Pinpoint the cell where the given text exists, returning its (x, y) midpoint coordinate. 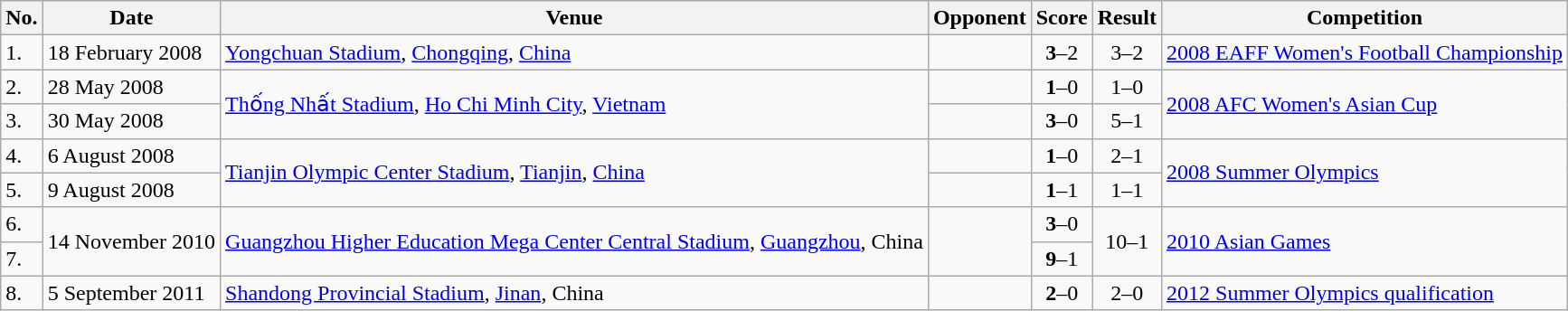
No. (22, 18)
5. (22, 190)
2010 Asian Games (1365, 241)
Competition (1365, 18)
Date (131, 18)
Thống Nhất Stadium, Ho Chi Minh City, Vietnam (575, 104)
18 February 2008 (131, 52)
2008 EAFF Women's Football Championship (1365, 52)
6 August 2008 (131, 155)
30 May 2008 (131, 121)
Opponent (979, 18)
Guangzhou Higher Education Mega Center Central Stadium, Guangzhou, China (575, 241)
3. (22, 121)
2008 Summer Olympics (1365, 173)
4. (22, 155)
Result (1127, 18)
14 November 2010 (131, 241)
6. (22, 224)
2012 Summer Olympics qualification (1365, 293)
28 May 2008 (131, 87)
1. (22, 52)
9–1 (1062, 259)
Yongchuan Stadium, Chongqing, China (575, 52)
5–1 (1127, 121)
10–1 (1127, 241)
8. (22, 293)
2008 AFC Women's Asian Cup (1365, 104)
9 August 2008 (131, 190)
7. (22, 259)
Score (1062, 18)
2–1 (1127, 155)
Shandong Provincial Stadium, Jinan, China (575, 293)
Tianjin Olympic Center Stadium, Tianjin, China (575, 173)
Venue (575, 18)
5 September 2011 (131, 293)
2. (22, 87)
